Return [X, Y] of the center of cell containing provided text 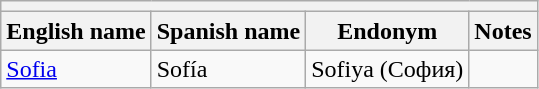
Spanish name [228, 31]
Sofía [228, 69]
Notes [503, 31]
Sofia [76, 69]
Endonym [388, 31]
English name [76, 31]
Sofiya (София) [388, 69]
